From the cell containing the given text, extract its center point as (x, y) coordinate. 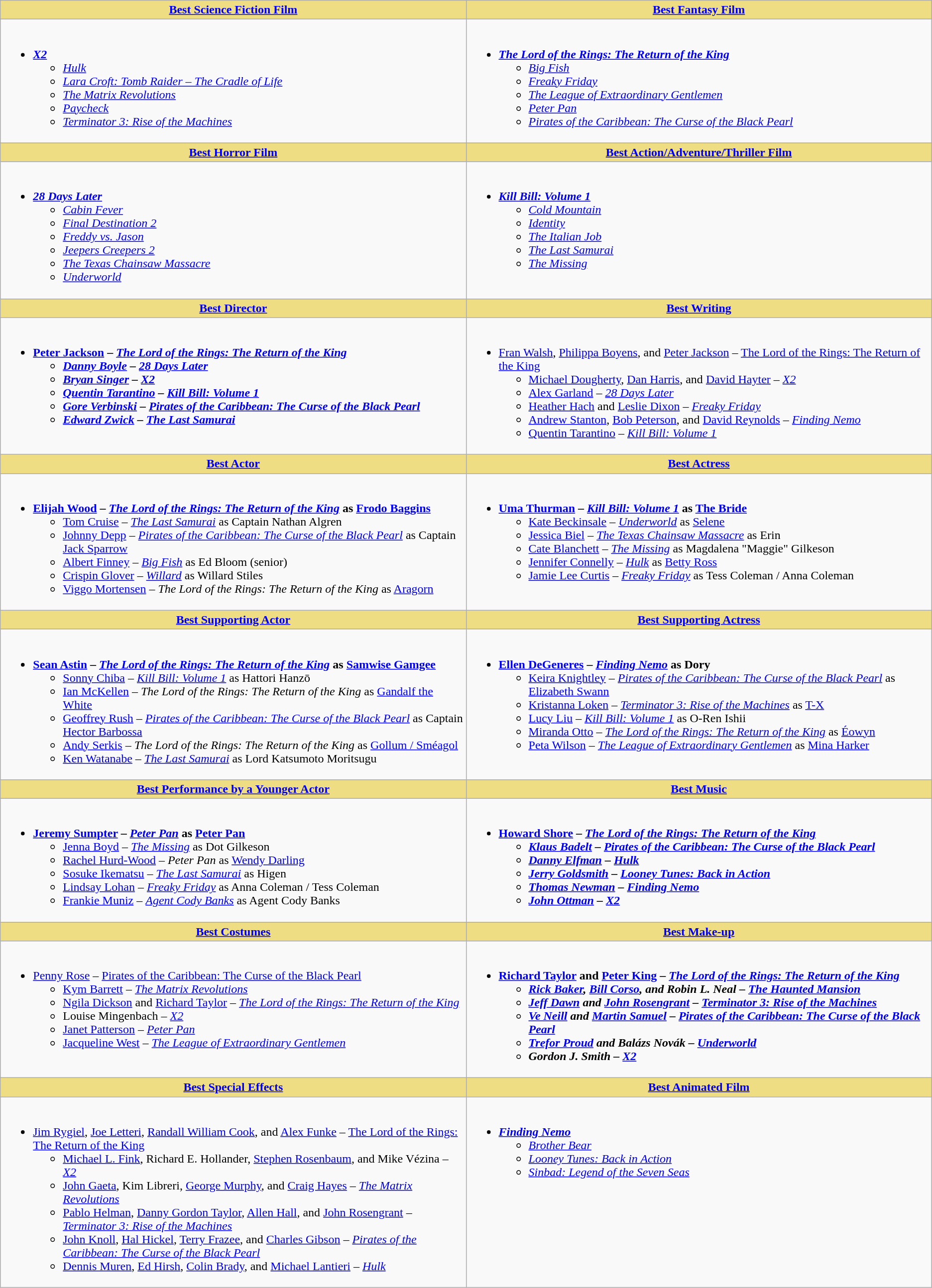
Best Writing (699, 308)
X2HulkLara Croft: Tomb Raider – The Cradle of LifeThe Matrix RevolutionsPaycheckTerminator 3: Rise of the Machines (233, 81)
Best Horror Film (233, 152)
Best Performance by a Younger Actor (233, 789)
Finding NemoBrother BearLooney Tunes: Back in ActionSinbad: Legend of the Seven Seas (699, 1192)
Kill Bill: Volume 1Cold MountainIdentityThe Italian JobThe Last SamuraiThe Missing (699, 230)
Best Animated Film (699, 1087)
Best Supporting Actress (699, 620)
28 Days LaterCabin FeverFinal Destination 2Freddy vs. JasonJeepers Creepers 2The Texas Chainsaw MassacreUnderworld (233, 230)
Best Fantasy Film (699, 10)
Best Costumes (233, 931)
Best Special Effects (233, 1087)
Best Actress (699, 464)
Best Make-up (699, 931)
Best Actor (233, 464)
Best Science Fiction Film (233, 10)
Best Supporting Actor (233, 620)
Best Action/Adventure/Thriller Film (699, 152)
Best Director (233, 308)
Best Music (699, 789)
